Capture the cell that displays the provided text and extract its (x, y) central coordinate. 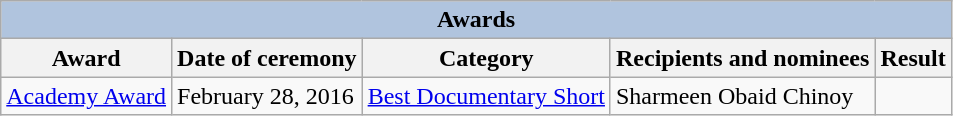
Best Documentary Short (486, 96)
Date of ceremony (268, 58)
Category (486, 58)
Awards (476, 20)
Result (913, 58)
Recipients and nominees (742, 58)
Award (86, 58)
February 28, 2016 (268, 96)
Sharmeen Obaid Chinoy (742, 96)
Academy Award (86, 96)
